Return the [X, Y] coordinate for the center point of the cell that contains the specified text.  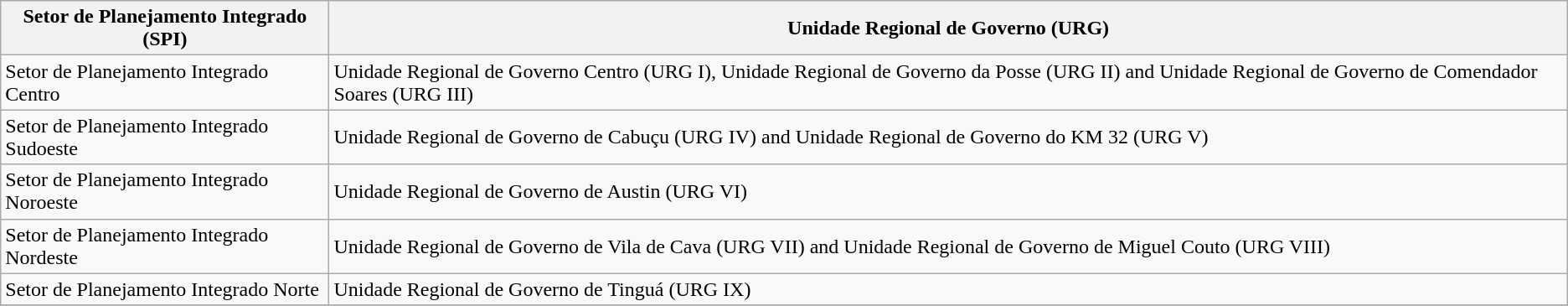
Setor de Planejamento Integrado Sudoeste [165, 137]
Setor de Planejamento Integrado Centro [165, 82]
Setor de Planejamento Integrado Nordeste [165, 246]
Unidade Regional de Governo (URG) [948, 29]
Setor de Planejamento Integrado (SPI) [165, 29]
Setor de Planejamento Integrado Noroeste [165, 191]
Unidade Regional de Governo de Austin (URG VI) [948, 191]
Unidade Regional de Governo de Cabuçu (URG IV) and Unidade Regional de Governo do KM 32 (URG V) [948, 137]
Unidade Regional de Governo de Tinguá (URG IX) [948, 289]
Unidade Regional de Governo de Vila de Cava (URG VII) and Unidade Regional de Governo de Miguel Couto (URG VIII) [948, 246]
Setor de Planejamento Integrado Norte [165, 289]
